Output the (x, y) coordinate of the center of the cell containing the given text.  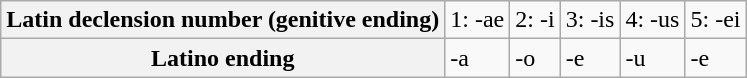
4: -us (652, 20)
Latino ending (223, 58)
5: -ei (716, 20)
-u (652, 58)
2: -i (535, 20)
Latin declension number (genitive ending) (223, 20)
3: -is (590, 20)
-a (478, 58)
-o (535, 58)
1: -ae (478, 20)
